Output the (X, Y) coordinate of the center of the cell containing the given text.  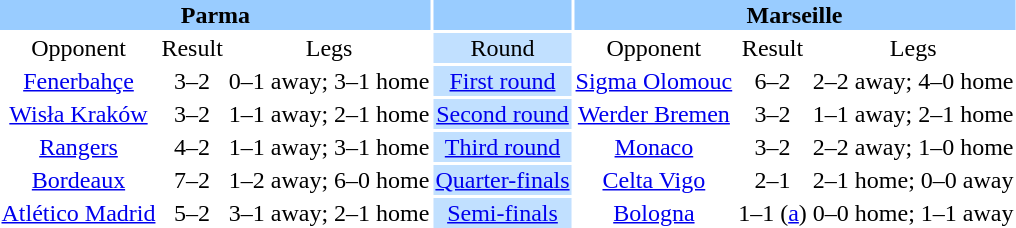
4–2 (192, 147)
1–2 away; 6–0 home (329, 180)
Bordeaux (78, 180)
2–2 away; 1–0 home (913, 147)
0–1 away; 3–1 home (329, 81)
First round (502, 81)
2–2 away; 4–0 home (913, 81)
2–1 (773, 180)
Third round (502, 147)
6–2 (773, 81)
3–1 away; 2–1 home (329, 213)
1–1 (a) (773, 213)
Werder Bremen (654, 114)
2–1 home; 0–0 away (913, 180)
Monaco (654, 147)
Celta Vigo (654, 180)
Wisła Kraków (78, 114)
Sigma Olomouc (654, 81)
0–0 home; 1–1 away (913, 213)
Quarter-finals (502, 180)
Marseille (794, 15)
5–2 (192, 213)
Atlético Madrid (78, 213)
Round (502, 48)
Rangers (78, 147)
Fenerbahçe (78, 81)
Semi-finals (502, 213)
1–1 away; 3–1 home (329, 147)
Bologna (654, 213)
7–2 (192, 180)
Second round (502, 114)
Parma (216, 15)
